Find where the given text appears and provide that cell's center as (X, Y) coordinate. 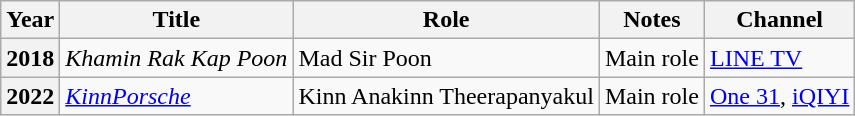
Notes (652, 20)
2018 (30, 58)
One 31, iQIYI (779, 96)
2022 (30, 96)
Kinn Anakinn Theerapanyakul (446, 96)
Khamin Rak Kap Poon (176, 58)
Mad Sir Poon (446, 58)
LINE TV (779, 58)
Channel (779, 20)
Role (446, 20)
Title (176, 20)
KinnPorsche (176, 96)
Year (30, 20)
